Capture the cell that displays the provided text and extract its (x, y) central coordinate. 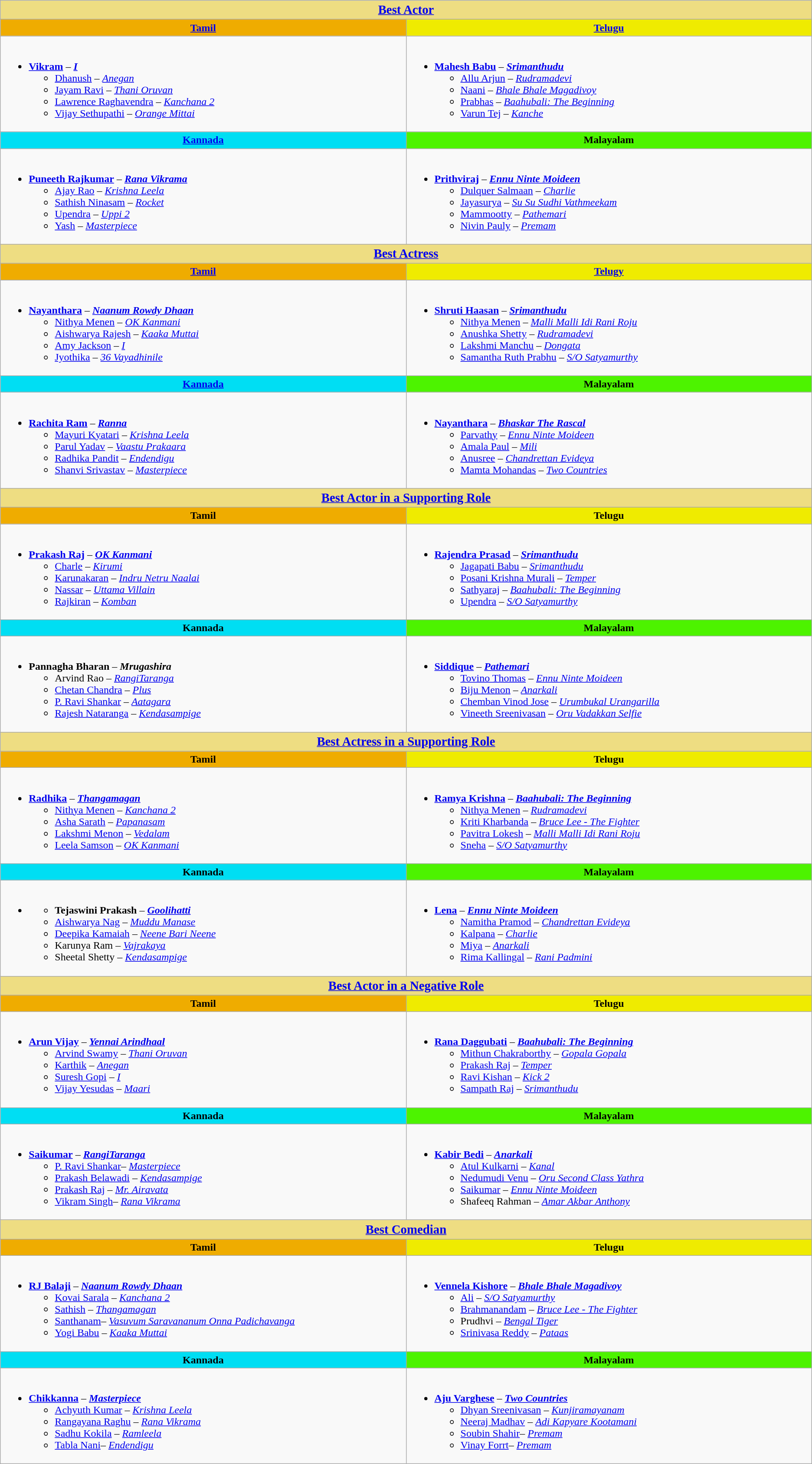
Rachita Ram – RannaMayuri Kyatari – Krishna LeelaParul Yadav – Vaastu PrakaaraRadhika Pandit – EndendiguShanvi Srivastav – Masterpiece (203, 440)
Rajendra Prasad – SrimanthuduJagapati Babu – SrimanthuduPosani Krishna Murali – TemperSathyaraj – Baahubali: The BeginningUpendra – S/O Satyamurthy (609, 572)
Kabir Bedi – AnarkaliAtul Kulkarni – KanalNedumudi Venu – Oru Second Class YathraSaikumar – Ennu Ninte MoideenShafeeq Rahman – Amar Akbar Anthony (609, 1172)
Telugy (609, 272)
Puneeth Rajkumar – Rana VikramaAjay Rao – Krishna LeelaSathish Ninasam – RocketUpendra – Uppi 2Yash – Masterpiece (203, 196)
Prithviraj – Ennu Ninte MoideenDulquer Salmaan – CharlieJayasurya – Su Su Sudhi VathmeekamMammootty – PathemariNivin Pauly – Premam (609, 196)
Nayanthara – Bhaskar The RascalParvathy – Ennu Ninte MoideenAmala Paul – MiliAnusree – Chandrettan EvideyaMamta Mohandas – Two Countries (609, 440)
Aju Varghese – Two CountriesDhyan Sreenivasan – KunjiramayanamNeeraj Madhav – Adi Kapyare KootamaniSoubin Shahir– PremamVinay Forrt– Premam (609, 1416)
Pannagha Bharan – MrugashiraArvind Rao – RangiTarangaChetan Chandra – PlusP. Ravi Shankar – AatagaraRajesh Nataranga – Kendasampige (203, 685)
Best Actress (406, 254)
RJ Balaji – Naanum Rowdy DhaanKovai Sarala – Kanchana 2Sathish – ThangamaganSanthanam– Vasuvum Saravananum Onna PadichavangaYogi Babu – Kaaka Muttai (203, 1303)
Vennela Kishore – Bhale Bhale MagadivoyAli – S/O SatyamurthyBrahmanandam – Bruce Lee - The FighterPrudhvi – Bengal TigerSrinivasa Reddy – Pataas (609, 1303)
Lena – Ennu Ninte MoideenNamitha Pramod – Chandrettan EvideyaKalpana – CharlieMiya – AnarkaliRima Kallingal – Rani Padmini (609, 928)
Prakash Raj – OK KanmaniCharle – KirumiKarunakaran – Indru Netru NaalaiNassar – Uttama VillainRajkiran – Komban (203, 572)
Best Actor in a Negative Role (406, 986)
Best Actress in a Supporting Role (406, 742)
Mahesh Babu – SrimanthuduAllu Arjun – RudramadeviNaani – Bhale Bhale MagadivoyPrabhas – Baahubali: The BeginningVarun Tej – Kanche (609, 84)
Arun Vijay – Yennai ArindhaalArvind Swamy – Thani OruvanKarthik – AneganSuresh Gopi – IVijay Yesudas – Maari (203, 1059)
Tejaswini Prakash – GoolihattiAishwarya Nag – Muddu ManaseDeepika Kamaiah – Neene Bari NeeneKarunya Ram – VajrakayaSheetal Shetty – Kendasampige (203, 928)
Vikram – IDhanush – AneganJayam Ravi – Thani OruvanLawrence Raghavendra – Kanchana 2Vijay Sethupathi – Orange Mittai (203, 84)
Chikkanna – MasterpieceAchyuth Kumar – Krishna LeelaRangayana Raghu – Rana VikramaSadhu Kokila – RamleelaTabla Nani– Endendigu (203, 1416)
Nayanthara – Naanum Rowdy DhaanNithya Menen – OK KanmaniAishwarya Rajesh – Kaaka MuttaiAmy Jackson – IJyothika – 36 Vayadhinile (203, 328)
Saikumar – RangiTarangaP. Ravi Shankar– MasterpiecePrakash Belawadi – KendasampigePrakash Raj – Mr. AiravataVikram Singh– Rana Vikrama (203, 1172)
Best Actor in a Supporting Role (406, 498)
Best Actor (406, 10)
Rana Daggubati – Baahubali: The BeginningMithun Chakraborthy – Gopala GopalaPrakash Raj – TemperRavi Kishan – Kick 2Sampath Raj – Srimanthudu (609, 1059)
Best Comedian (406, 1229)
Radhika – ThangamaganNithya Menen – Kanchana 2Asha Sarath – PapanasamLakshmi Menon – VedalamLeela Samson – OK Kanmani (203, 816)
